For the text-containing cell, return its midpoint in (X, Y) coordinate format. 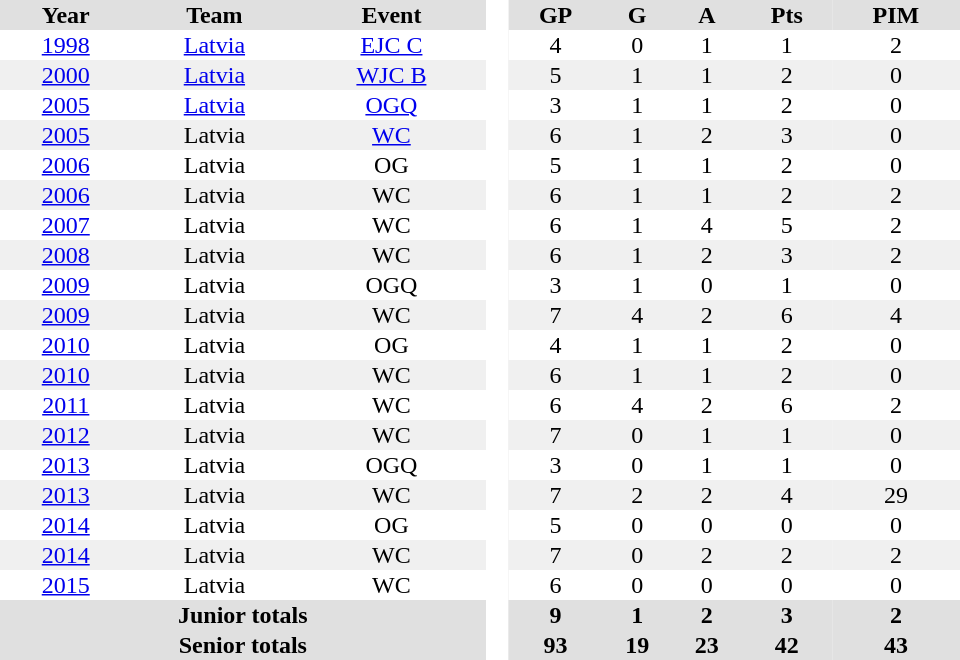
1998 (66, 45)
Pts (787, 15)
G (637, 15)
Junior totals (243, 615)
2015 (66, 585)
2000 (66, 75)
PIM (896, 15)
2012 (66, 435)
Senior totals (243, 645)
WJC B (391, 75)
GP (556, 15)
Year (66, 15)
2011 (66, 405)
19 (637, 645)
9 (556, 615)
EJC C (391, 45)
42 (787, 645)
2008 (66, 255)
93 (556, 645)
29 (896, 495)
Event (391, 15)
Team (214, 15)
43 (896, 645)
2007 (66, 225)
A (707, 15)
23 (707, 645)
